Scan for the cell matching the given text and deliver its [X, Y] coordinate at center. 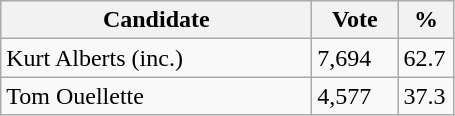
4,577 [355, 96]
62.7 [426, 58]
7,694 [355, 58]
37.3 [426, 96]
Kurt Alberts (inc.) [156, 58]
Vote [355, 20]
Tom Ouellette [156, 96]
Candidate [156, 20]
% [426, 20]
